Detect which cell encompasses the target text, then output its [X, Y] center coordinate. 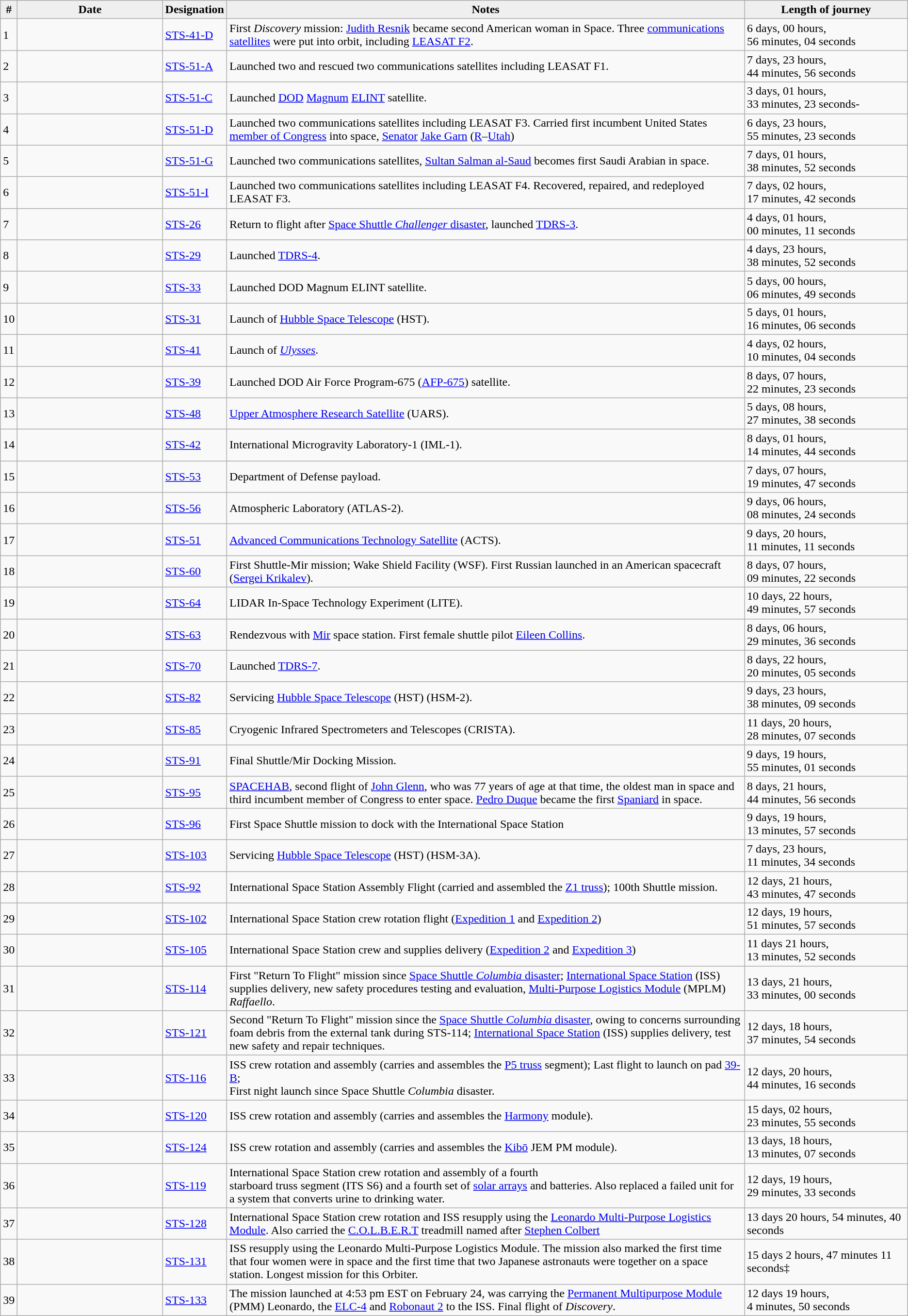
13 days, 21 hours, 33 minutes, 00 seconds [827, 988]
8 days, 22 hours, 20 minutes, 05 seconds [827, 666]
First Space Shuttle mission to dock with the International Space Station [486, 824]
STS-85 [195, 729]
8 days, 06 hours, 29 minutes, 36 seconds [827, 635]
38 [9, 1262]
STS-120 [195, 1116]
STS-119 [195, 1185]
7 days, 02 hours, 17 minutes, 42 seconds [827, 192]
STS-128 [195, 1224]
10 days, 22 hours, 49 minutes, 57 seconds [827, 603]
35 [9, 1147]
25 [9, 792]
15 days 2 hours, 47 minutes 11 seconds‡ [827, 1262]
6 days, 00 hours, 56 minutes, 04 seconds [827, 35]
15 days, 02 hours, 23 minutes, 55 seconds [827, 1116]
STS-31 [195, 318]
STS-91 [195, 761]
Launched DOD Air Force Program-675 (AFP-675) satellite. [486, 381]
2 [9, 66]
ISS crew rotation and assembly (carries and assembles the Kibō JEM PM module). [486, 1147]
STS-29 [195, 255]
5 days, 08 hours, 27 minutes, 38 seconds [827, 413]
STS-33 [195, 287]
STS-63 [195, 635]
STS-70 [195, 666]
9 days, 06 hours, 08 minutes, 24 seconds [827, 509]
10 [9, 318]
STS-51 [195, 540]
STS-133 [195, 1300]
36 [9, 1185]
STS-96 [195, 824]
Date [90, 10]
15 [9, 477]
Cryogenic Infrared Spectrometers and Telescopes (CRISTA). [486, 729]
14 [9, 445]
12 days, 19 hours, 51 minutes, 57 seconds [827, 919]
9 days, 23 hours, 38 minutes, 09 seconds [827, 698]
32 [9, 1033]
9 days, 19 hours, 13 minutes, 57 seconds [827, 824]
11 days 21 hours, 13 minutes, 52 seconds [827, 950]
33 [9, 1078]
26 [9, 824]
Length of journey [827, 10]
17 [9, 540]
STS-114 [195, 988]
Advanced Communications Technology Satellite (ACTS). [486, 540]
29 [9, 919]
8 days, 01 hours, 14 minutes, 44 seconds [827, 445]
31 [9, 988]
16 [9, 509]
23 [9, 729]
37 [9, 1224]
7 days, 23 hours, 11 minutes, 34 seconds [827, 855]
Rendezvous with Mir space station. First female shuttle pilot Eileen Collins. [486, 635]
STS-48 [195, 413]
9 days, 19 hours, 55 minutes, 01 seconds [827, 761]
STS-95 [195, 792]
3 days, 01 hours, 33 minutes, 23 seconds- [827, 98]
STS-41 [195, 350]
8 [9, 255]
STS-51-I [195, 192]
5 days, 01 hours, 16 minutes, 06 seconds [827, 318]
STS-39 [195, 381]
Upper Atmosphere Research Satellite (UARS). [486, 413]
STS-56 [195, 509]
19 [9, 603]
STS-103 [195, 855]
Servicing Hubble Space Telescope (HST) (HSM-2). [486, 698]
International Space Station Assembly Flight (carried and assembled the Z1 truss); 100th Shuttle mission. [486, 887]
1 [9, 35]
Launched two communications satellites including LEASAT F4. Recovered, repaired, and redeployed LEASAT F3. [486, 192]
STS-60 [195, 572]
7 days, 07 hours, 19 minutes, 47 seconds [827, 477]
8 days, 07 hours, 22 minutes, 23 seconds [827, 381]
34 [9, 1116]
STS-53 [195, 477]
30 [9, 950]
STS-51-G [195, 161]
12 days, 19 hours, 29 minutes, 33 seconds [827, 1185]
STS-105 [195, 950]
STS-26 [195, 224]
4 days, 01 hours, 00 minutes, 11 seconds [827, 224]
22 [9, 698]
18 [9, 572]
6 [9, 192]
12 days, 18 hours, 37 minutes, 54 seconds [827, 1033]
5 days, 00 hours, 06 minutes, 49 seconds [827, 287]
7 [9, 224]
Launch of Hubble Space Telescope (HST). [486, 318]
13 [9, 413]
11 [9, 350]
21 [9, 666]
STS-51-D [195, 129]
Return to flight after Space Shuttle Challenger disaster, launched TDRS-3. [486, 224]
ISS crew rotation and assembly (carries and assembles the Harmony module). [486, 1116]
# [9, 10]
Atmospheric Laboratory (ATLAS-2). [486, 509]
STS-41-D [195, 35]
Designation [195, 10]
Launched two and rescued two communications satellites including LEASAT F1. [486, 66]
International Microgravity Laboratory-1 (IML-1). [486, 445]
STS-102 [195, 919]
13 days, 18 hours, 13 minutes, 07 seconds [827, 1147]
STS-51-A [195, 66]
6 days, 23 hours, 55 minutes, 23 seconds [827, 129]
4 days, 02 hours, 10 minutes, 04 seconds [827, 350]
Final Shuttle/Mir Docking Mission. [486, 761]
International Space Station crew and supplies delivery (Expedition 2 and Expedition 3) [486, 950]
Department of Defense payload. [486, 477]
STS-92 [195, 887]
8 days, 21 hours, 44 minutes, 56 seconds [827, 792]
STS-51-C [195, 98]
Notes [486, 10]
Servicing Hubble Space Telescope (HST) (HSM-3A). [486, 855]
STS-124 [195, 1147]
7 days, 23 hours, 44 minutes, 56 seconds [827, 66]
Launched two communications satellites, Sultan Salman al-Saud becomes first Saudi Arabian in space. [486, 161]
20 [9, 635]
LIDAR In-Space Technology Experiment (LITE). [486, 603]
13 days 20 hours, 54 minutes, 40 seconds [827, 1224]
9 [9, 287]
4 [9, 129]
7 days, 01 hours, 38 minutes, 52 seconds [827, 161]
STS-131 [195, 1262]
4 days, 23 hours, 38 minutes, 52 seconds [827, 255]
International Space Station crew rotation flight (Expedition 1 and Expedition 2) [486, 919]
STS-42 [195, 445]
STS-64 [195, 603]
First Shuttle-Mir mission; Wake Shield Facility (WSF). First Russian launched in an American spacecraft (Sergei Krikalev). [486, 572]
12 [9, 381]
27 [9, 855]
5 [9, 161]
STS-121 [195, 1033]
8 days, 07 hours, 09 minutes, 22 seconds [827, 572]
9 days, 20 hours, 11 minutes, 11 seconds [827, 540]
Launched TDRS-4. [486, 255]
24 [9, 761]
11 days, 20 hours, 28 minutes, 07 seconds [827, 729]
12 days 19 hours, 4 minutes, 50 seconds [827, 1300]
12 days, 20 hours, 44 minutes, 16 seconds [827, 1078]
3 [9, 98]
STS-82 [195, 698]
12 days, 21 hours, 43 minutes, 47 seconds [827, 887]
39 [9, 1300]
Launched TDRS-7. [486, 666]
STS-116 [195, 1078]
28 [9, 887]
Launch of Ulysses. [486, 350]
